Return [x, y] of the center of cell containing provided text 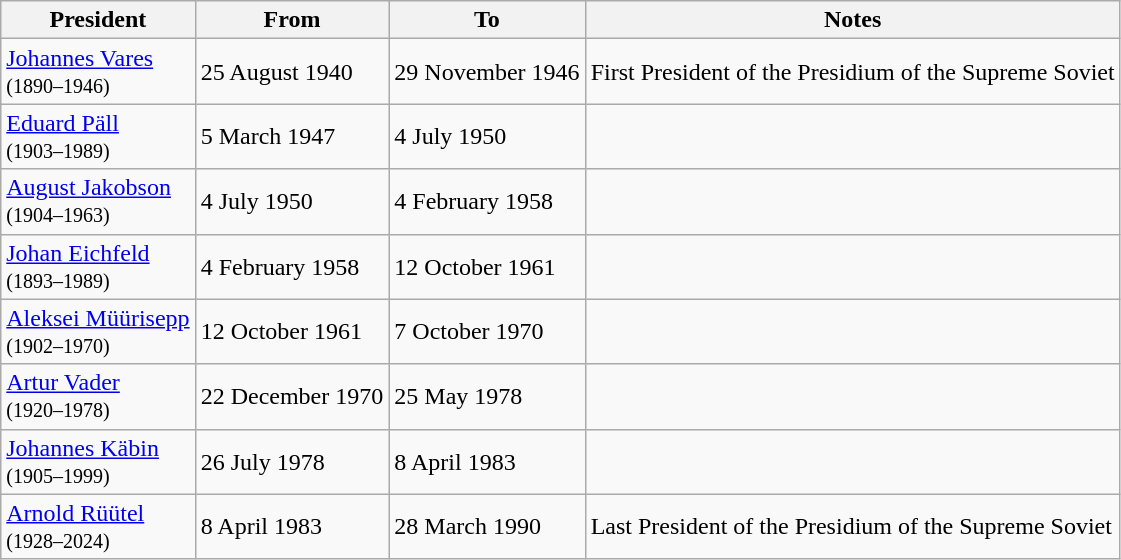
First President of the Presidium of the Supreme Soviet [852, 72]
Eduard Päll(1903–1989) [98, 136]
25 May 1978 [487, 396]
Johan Eichfeld(1893–1989) [98, 266]
26 July 1978 [292, 462]
Last President of the Presidium of the Supreme Soviet [852, 526]
28 March 1990 [487, 526]
7 October 1970 [487, 332]
Johannes Vares(1890–1946) [98, 72]
To [487, 20]
29 November 1946 [487, 72]
22 December 1970 [292, 396]
From [292, 20]
Notes [852, 20]
August Jakobson(1904–1963) [98, 202]
Johannes Käbin(1905–1999) [98, 462]
President [98, 20]
Aleksei Müürisepp(1902–1970) [98, 332]
5 March 1947 [292, 136]
Arnold Rüütel(1928–2024) [98, 526]
Artur Vader(1920–1978) [98, 396]
25 August 1940 [292, 72]
